From the cell containing the given text, extract its center point as [X, Y] coordinate. 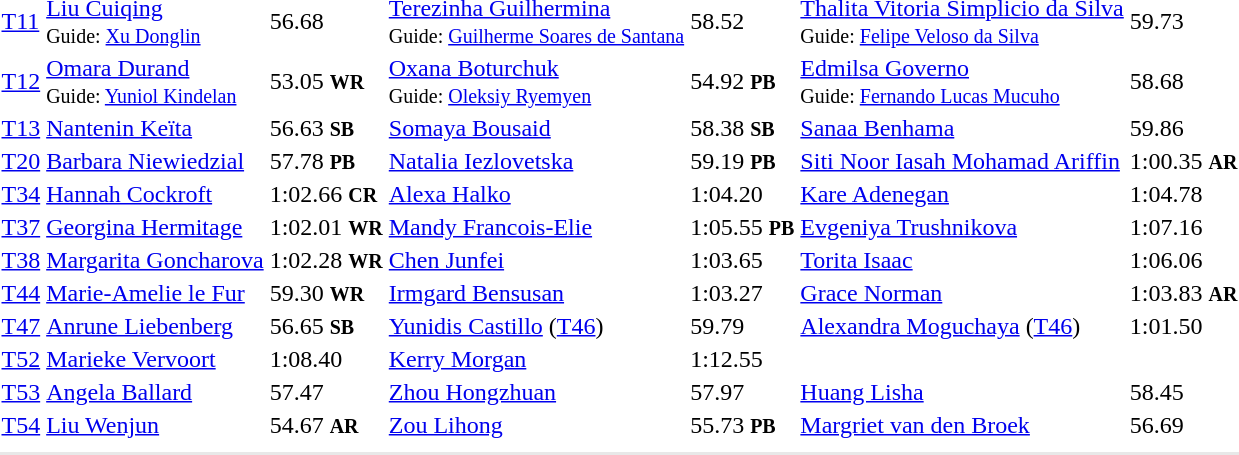
1:03.65 [742, 260]
Kare Adenegan [962, 194]
Georgina Hermitage [155, 227]
Huang Lisha [962, 392]
Sanaa Benhama [962, 128]
53.05 WR [326, 82]
Siti Noor Iasah Mohamad Ariffin [962, 161]
1:06.06 [1184, 260]
59.19 PB [742, 161]
1:04.20 [742, 194]
55.73 PB [742, 425]
59.30 WR [326, 293]
58.45 [1184, 392]
56.69 [1184, 425]
T20 [21, 161]
T54 [21, 425]
Irmgard Bensusan [536, 293]
Evgeniya Trushnikova [962, 227]
57.97 [742, 392]
Zhou Hongzhuan [536, 392]
1:03.27 [742, 293]
Oxana BoturchukGuide: Oleksiy Ryemyen [536, 82]
Yunidis Castillo (T46) [536, 326]
Marie-Amelie le Fur [155, 293]
Kerry Morgan [536, 359]
Anrune Liebenberg [155, 326]
Nantenin Keïta [155, 128]
54.92 PB [742, 82]
T37 [21, 227]
Torita Isaac [962, 260]
Hannah Cockroft [155, 194]
58.68 [1184, 82]
Margarita Goncharova [155, 260]
T13 [21, 128]
Liu Wenjun [155, 425]
1:03.83 AR [1184, 293]
Natalia Iezlovetska [536, 161]
Marieke Vervoort [155, 359]
57.47 [326, 392]
1:12.55 [742, 359]
Alexandra Moguchaya (T46) [962, 326]
56.65 SB [326, 326]
1:00.35 AR [1184, 161]
Angela Ballard [155, 392]
58.38 SB [742, 128]
Barbara Niewiedzial [155, 161]
T34 [21, 194]
1:02.28 WR [326, 260]
1:05.55 PB [742, 227]
Grace Norman [962, 293]
54.67 AR [326, 425]
59.86 [1184, 128]
Mandy Francois-Elie [536, 227]
T52 [21, 359]
Margriet van den Broek [962, 425]
1:01.50 [1184, 326]
Chen Junfei [536, 260]
1:07.16 [1184, 227]
Omara DurandGuide: Yuniol Kindelan [155, 82]
56.63 SB [326, 128]
57.78 PB [326, 161]
Somaya Bousaid [536, 128]
T12 [21, 82]
1:04.78 [1184, 194]
T47 [21, 326]
Edmilsa GovernoGuide: Fernando Lucas Mucuho [962, 82]
T44 [21, 293]
T53 [21, 392]
1:08.40 [326, 359]
1:02.01 WR [326, 227]
T38 [21, 260]
Zou Lihong [536, 425]
59.79 [742, 326]
1:02.66 CR [326, 194]
Alexa Halko [536, 194]
